Return the (x, y) coordinate for the center point of the cell that contains the specified text.  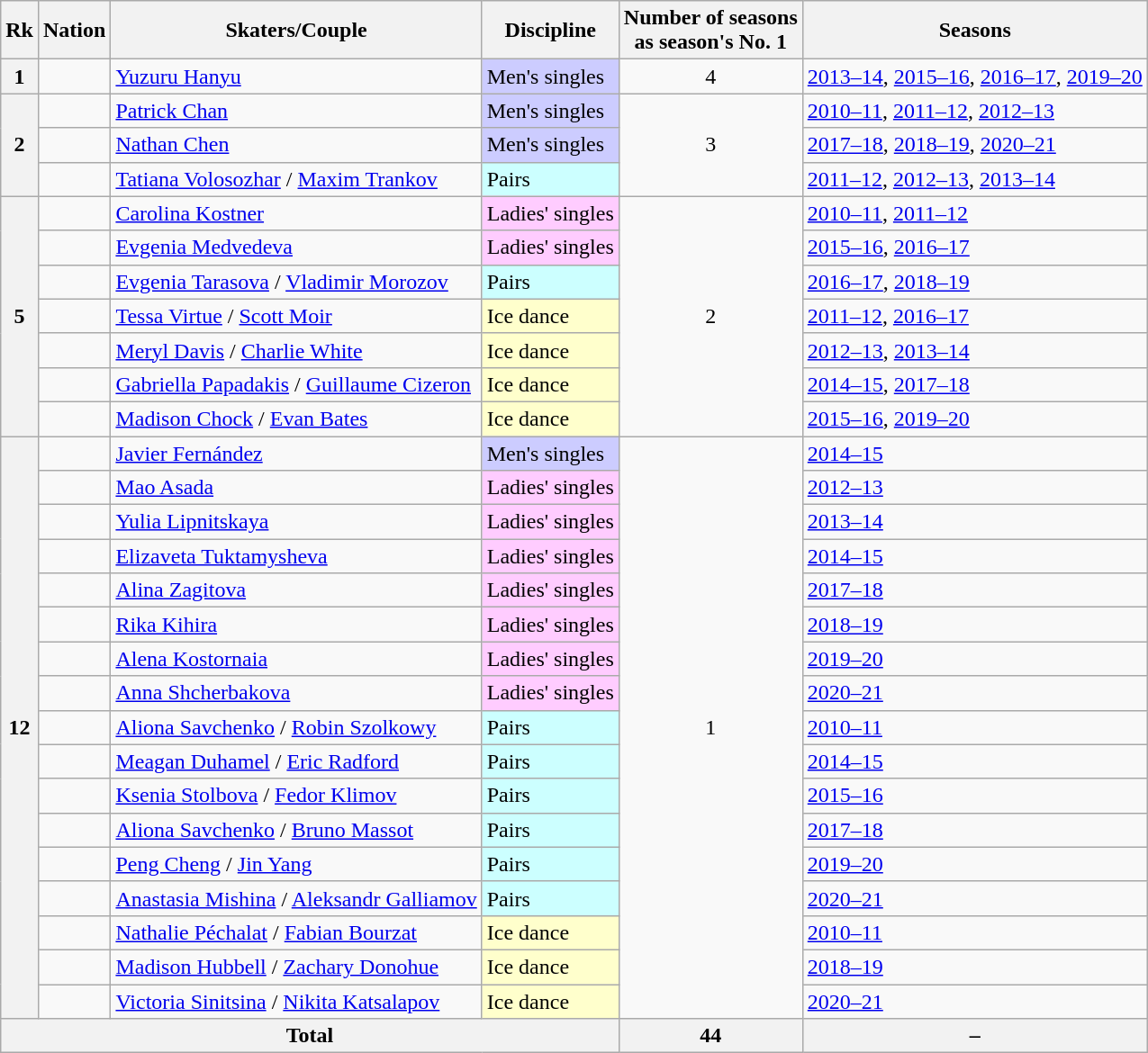
Peng Cheng / Jin Yang (296, 864)
2011–12, 2012–13, 2013–14 (974, 179)
Aliona Savchenko / Bruno Massot (296, 830)
2013–14 (974, 522)
Aliona Savchenko / Robin Szolkowy (296, 727)
3 (710, 145)
Evgenia Tarasova / Vladimir Morozov (296, 282)
Alena Kostornaia (296, 659)
Rika Kihira (296, 625)
Mao Asada (296, 488)
2011–12, 2016–17 (974, 316)
Nation (74, 31)
Number of seasonsas season's No. 1 (710, 31)
2016–17, 2018–19 (974, 282)
12 (20, 727)
Ksenia Stolbova / Fedor Klimov (296, 796)
Anna Shcherbakova (296, 693)
Meagan Duhamel / Eric Radford (296, 761)
5 (20, 316)
Madison Chock / Evan Bates (296, 418)
Skaters/Couple (296, 31)
2015–16, 2019–20 (974, 418)
2010–11, 2011–12 (974, 213)
Alina Zagitova (296, 590)
Meryl Davis / Charlie White (296, 350)
Carolina Kostner (296, 213)
2012–13 (974, 488)
Tatiana Volosozhar / Maxim Trankov (296, 179)
2015–16, 2016–17 (974, 247)
Yuzuru Hanyu (296, 76)
Gabriella Papadakis / Guillaume Cizeron (296, 384)
4 (710, 76)
Javier Fernández (296, 453)
Victoria Sinitsina / Nikita Katsalapov (296, 1002)
– (974, 1036)
Total (310, 1036)
Rk (20, 31)
Seasons (974, 31)
Nathalie Péchalat / Fabian Bourzat (296, 932)
2012–13, 2013–14 (974, 350)
44 (710, 1036)
2013–14, 2015–16, 2016–17, 2019–20 (974, 76)
Evgenia Medvedeva (296, 247)
Anastasia Mishina / Aleksandr Galliamov (296, 898)
Elizaveta Tuktamysheva (296, 556)
Tessa Virtue / Scott Moir (296, 316)
Yulia Lipnitskaya (296, 522)
2017–18, 2018–19, 2020–21 (974, 145)
2010–11, 2011–12, 2012–13 (974, 111)
Nathan Chen (296, 145)
2014–15, 2017–18 (974, 384)
Discipline (550, 31)
Patrick Chan (296, 111)
2015–16 (974, 796)
Madison Hubbell / Zachary Donohue (296, 967)
